Extract the [x, y] coordinate from the center of the cell holding the provided text.  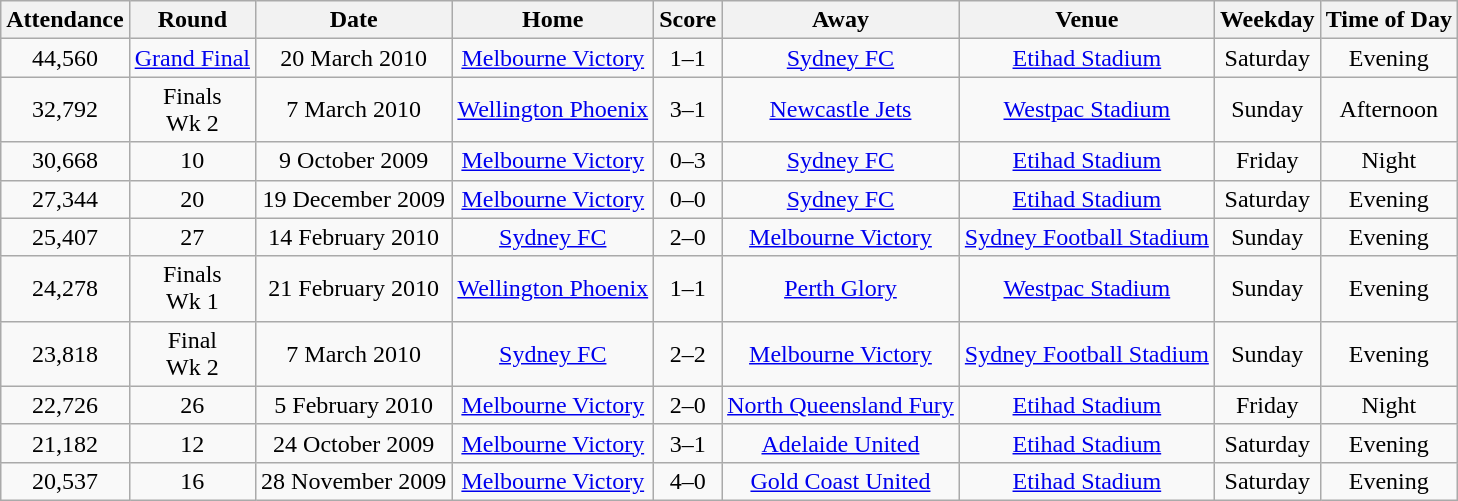
25,407 [65, 237]
Attendance [65, 20]
Adelaide United [841, 443]
27 [192, 237]
19 December 2009 [354, 199]
2–2 [688, 354]
28 November 2009 [354, 481]
Weekday [1267, 20]
12 [192, 443]
Venue [1086, 20]
21 February 2010 [354, 288]
4–0 [688, 481]
21,182 [65, 443]
23,818 [65, 354]
32,792 [65, 110]
26 [192, 405]
Score [688, 20]
5 February 2010 [354, 405]
Away [841, 20]
0–0 [688, 199]
20 March 2010 [354, 58]
20 [192, 199]
Date [354, 20]
Home [553, 20]
14 February 2010 [354, 237]
FinalsWk 1 [192, 288]
Perth Glory [841, 288]
10 [192, 161]
FinalsWk 2 [192, 110]
Gold Coast United [841, 481]
FinalWk 2 [192, 354]
Grand Final [192, 58]
20,537 [65, 481]
Newcastle Jets [841, 110]
Round [192, 20]
North Queensland Fury [841, 405]
22,726 [65, 405]
44,560 [65, 58]
24 October 2009 [354, 443]
0–3 [688, 161]
30,668 [65, 161]
Afternoon [1388, 110]
16 [192, 481]
Time of Day [1388, 20]
27,344 [65, 199]
9 October 2009 [354, 161]
24,278 [65, 288]
